Find where the given text appears and provide that cell's center as [x, y] coordinate. 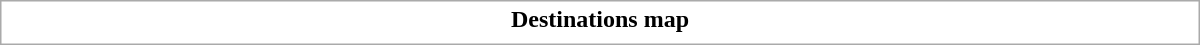
Destinations map [600, 19]
